Search for the cell housing the specified text and yield its [X, Y] center coordinate. 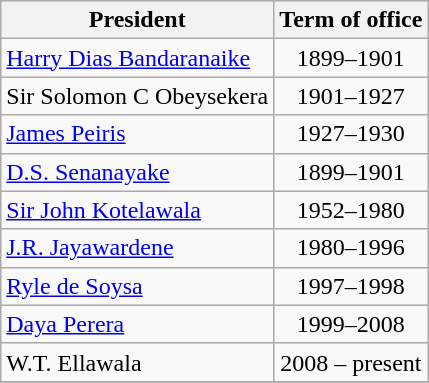
D.S. Senanayake [138, 172]
1997–1998 [351, 286]
1999–2008 [351, 324]
W.T. Ellawala [138, 362]
President [138, 20]
1927–1930 [351, 134]
Sir Solomon C Obeysekera [138, 96]
2008 – present [351, 362]
J.R. Jayawardene [138, 248]
Sir John Kotelawala [138, 210]
1952–1980 [351, 210]
Term of office [351, 20]
Daya Perera [138, 324]
Harry Dias Bandaranaike [138, 58]
James Peiris [138, 134]
1980–1996 [351, 248]
Ryle de Soysa [138, 286]
1901–1927 [351, 96]
